Pinpoint the cell where the given text exists, returning its (X, Y) midpoint coordinate. 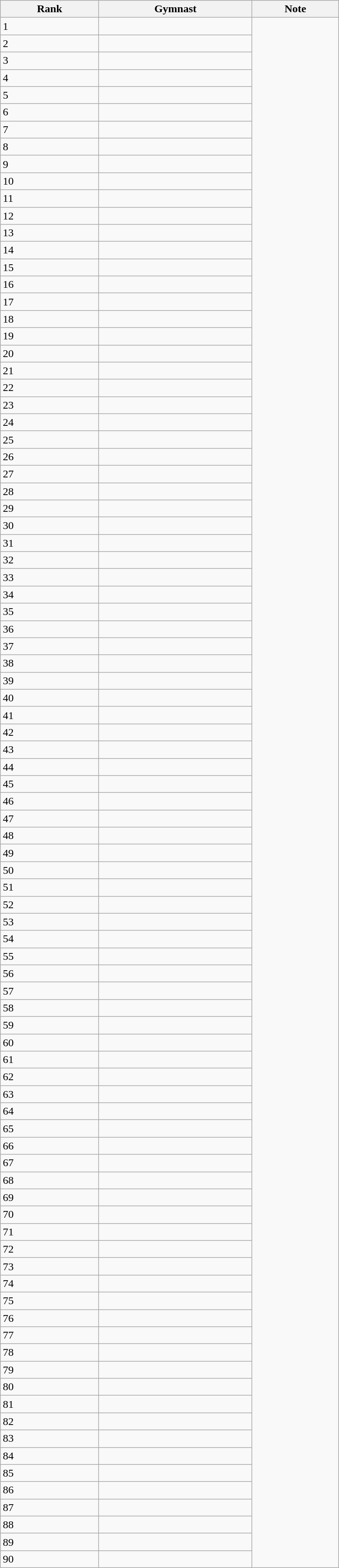
70 (50, 1215)
71 (50, 1232)
35 (50, 612)
44 (50, 767)
67 (50, 1163)
7 (50, 129)
51 (50, 887)
16 (50, 285)
31 (50, 543)
2 (50, 43)
62 (50, 1077)
50 (50, 870)
65 (50, 1129)
78 (50, 1353)
3 (50, 61)
21 (50, 371)
37 (50, 646)
42 (50, 732)
47 (50, 819)
28 (50, 491)
55 (50, 956)
77 (50, 1335)
54 (50, 939)
72 (50, 1249)
53 (50, 922)
40 (50, 698)
82 (50, 1421)
22 (50, 388)
32 (50, 560)
89 (50, 1542)
29 (50, 509)
68 (50, 1180)
6 (50, 112)
49 (50, 853)
85 (50, 1473)
17 (50, 302)
26 (50, 457)
36 (50, 629)
69 (50, 1197)
5 (50, 95)
Note (296, 9)
58 (50, 1008)
38 (50, 663)
18 (50, 319)
64 (50, 1111)
61 (50, 1060)
59 (50, 1025)
79 (50, 1370)
27 (50, 474)
25 (50, 439)
13 (50, 233)
8 (50, 147)
Gymnast (175, 9)
19 (50, 336)
23 (50, 405)
80 (50, 1387)
14 (50, 250)
20 (50, 353)
74 (50, 1283)
41 (50, 715)
60 (50, 1042)
15 (50, 267)
39 (50, 681)
24 (50, 422)
86 (50, 1490)
73 (50, 1266)
83 (50, 1439)
66 (50, 1146)
1 (50, 26)
81 (50, 1404)
90 (50, 1559)
52 (50, 905)
75 (50, 1301)
87 (50, 1507)
30 (50, 526)
76 (50, 1318)
48 (50, 836)
4 (50, 78)
11 (50, 198)
63 (50, 1094)
57 (50, 991)
43 (50, 749)
88 (50, 1525)
Rank (50, 9)
46 (50, 801)
12 (50, 216)
9 (50, 164)
10 (50, 181)
33 (50, 577)
34 (50, 595)
84 (50, 1456)
45 (50, 784)
56 (50, 973)
